Provide the [x, y] coordinate of the cell's center where the given text is located.  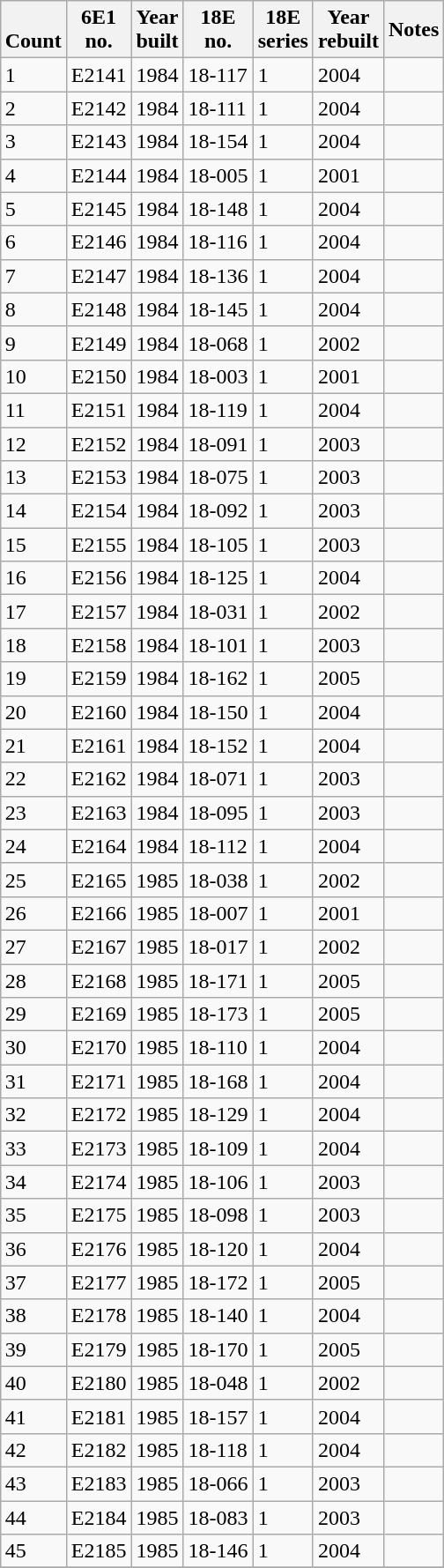
18Eno. [218, 30]
18-048 [218, 1383]
18-110 [218, 1048]
E2163 [99, 813]
44 [33, 1517]
18-111 [218, 108]
41 [33, 1416]
E2141 [99, 75]
18-146 [218, 1551]
34 [33, 1182]
E2183 [99, 1483]
27 [33, 947]
E2154 [99, 511]
18-152 [218, 746]
32 [33, 1115]
18-120 [218, 1249]
E2148 [99, 309]
E2181 [99, 1416]
E2177 [99, 1282]
E2169 [99, 1014]
E2170 [99, 1048]
39 [33, 1349]
18-145 [218, 309]
E2156 [99, 578]
2 [33, 108]
18-007 [218, 913]
18-170 [218, 1349]
11 [33, 410]
18-066 [218, 1483]
E2155 [99, 545]
18-098 [218, 1215]
5 [33, 209]
18-112 [218, 846]
E2174 [99, 1182]
E2172 [99, 1115]
18-154 [218, 142]
E2149 [99, 343]
E2152 [99, 443]
18-083 [218, 1517]
18-125 [218, 578]
Yearrebuilt [348, 30]
E2178 [99, 1316]
Yearbuilt [157, 30]
18-105 [218, 545]
18-003 [218, 376]
18-118 [218, 1450]
33 [33, 1148]
Count [33, 30]
E2153 [99, 478]
E2180 [99, 1383]
18-119 [218, 410]
18-148 [218, 209]
E2145 [99, 209]
18-017 [218, 947]
6E1no. [99, 30]
E2165 [99, 880]
18-109 [218, 1148]
17 [33, 612]
E2162 [99, 779]
E2182 [99, 1450]
E2184 [99, 1517]
37 [33, 1282]
16 [33, 578]
23 [33, 813]
E2151 [99, 410]
18-071 [218, 779]
18-031 [218, 612]
4 [33, 175]
36 [33, 1249]
21 [33, 746]
38 [33, 1316]
8 [33, 309]
42 [33, 1450]
18-092 [218, 511]
3 [33, 142]
24 [33, 846]
E2159 [99, 679]
E2176 [99, 1249]
13 [33, 478]
43 [33, 1483]
7 [33, 276]
E2173 [99, 1148]
20 [33, 712]
E2142 [99, 108]
18-171 [218, 981]
E2160 [99, 712]
E2185 [99, 1551]
18-116 [218, 242]
18-173 [218, 1014]
18-117 [218, 75]
10 [33, 376]
18Eseries [283, 30]
40 [33, 1383]
18-095 [218, 813]
9 [33, 343]
E2168 [99, 981]
E2166 [99, 913]
19 [33, 679]
E2175 [99, 1215]
18-005 [218, 175]
18-106 [218, 1182]
26 [33, 913]
E2157 [99, 612]
E2150 [99, 376]
18-129 [218, 1115]
45 [33, 1551]
18 [33, 645]
E2147 [99, 276]
18-150 [218, 712]
35 [33, 1215]
18-157 [218, 1416]
18-140 [218, 1316]
22 [33, 779]
6 [33, 242]
Notes [413, 30]
18-068 [218, 343]
14 [33, 511]
12 [33, 443]
E2143 [99, 142]
E2161 [99, 746]
E2171 [99, 1081]
E2146 [99, 242]
E2167 [99, 947]
15 [33, 545]
18-101 [218, 645]
18-038 [218, 880]
E2179 [99, 1349]
18-168 [218, 1081]
18-091 [218, 443]
18-136 [218, 276]
E2144 [99, 175]
18-162 [218, 679]
29 [33, 1014]
30 [33, 1048]
28 [33, 981]
25 [33, 880]
18-172 [218, 1282]
E2164 [99, 846]
E2158 [99, 645]
31 [33, 1081]
18-075 [218, 478]
